Determine the (x, y) coordinate at the center of the cell enclosing the given text.  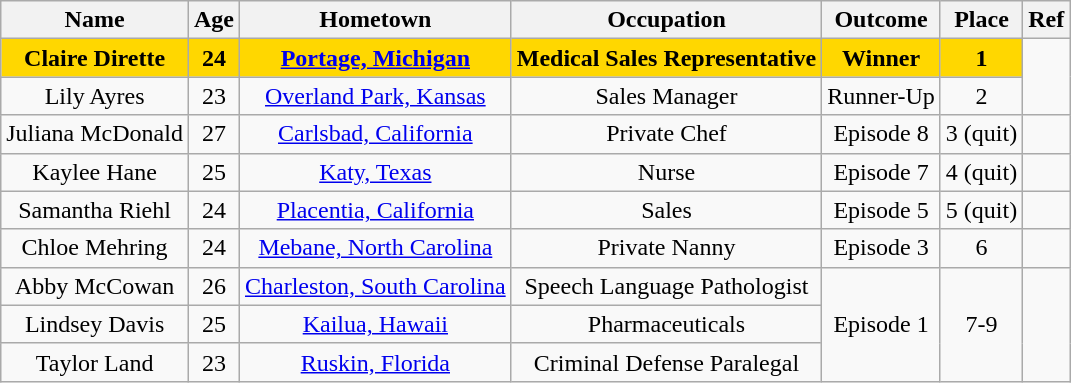
Lily Ayres (95, 96)
Katy, Texas (375, 172)
Episode 3 (882, 248)
Occupation (666, 20)
Overland Park, Kansas (375, 96)
Abby McCowan (95, 286)
Lindsey Davis (95, 324)
Private Nanny (666, 248)
Winner (882, 58)
Taylor Land (95, 362)
Runner-Up (882, 96)
7-9 (981, 324)
Carlsbad, California (375, 134)
1 (981, 58)
6 (981, 248)
Age (214, 20)
27 (214, 134)
Charleston, South Carolina (375, 286)
Medical Sales Representative (666, 58)
Hometown (375, 20)
Ruskin, Florida (375, 362)
26 (214, 286)
Episode 1 (882, 324)
2 (981, 96)
3 (quit) (981, 134)
Ref (1046, 20)
Place (981, 20)
Chloe Mehring (95, 248)
Name (95, 20)
Juliana McDonald (95, 134)
Episode 8 (882, 134)
Kailua, Hawaii (375, 324)
Episode 7 (882, 172)
Pharmaceuticals (666, 324)
Placentia, California (375, 210)
Samantha Riehl (95, 210)
Sales (666, 210)
Kaylee Hane (95, 172)
Outcome (882, 20)
Nurse (666, 172)
Speech Language Pathologist (666, 286)
Criminal Defense Paralegal (666, 362)
5 (quit) (981, 210)
4 (quit) (981, 172)
Episode 5 (882, 210)
Claire Dirette (95, 58)
Portage, Michigan (375, 58)
Mebane, North Carolina (375, 248)
Private Chef (666, 134)
Sales Manager (666, 96)
